Extract the [X, Y] coordinate from the center of the cell holding the provided text.  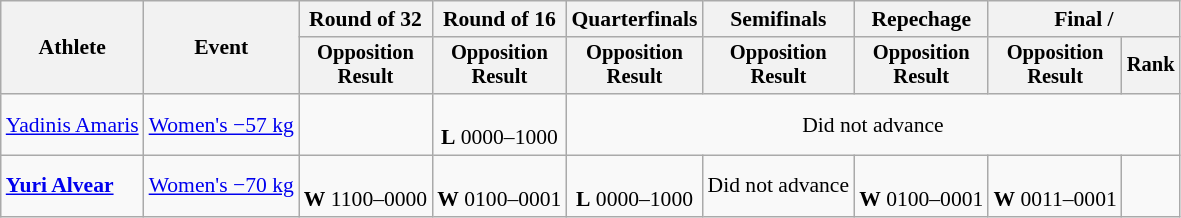
Quarterfinals [634, 19]
Athlete [72, 48]
Final / [1084, 19]
Event [222, 48]
W 1100–0000 [366, 186]
Round of 16 [499, 19]
Yadinis Amaris [72, 124]
Women's −57 kg [222, 124]
W 0011–0001 [1054, 186]
Rank [1151, 66]
Repechage [921, 19]
Round of 32 [366, 19]
Semifinals [779, 19]
Yuri Alvear [72, 186]
Women's −70 kg [222, 186]
